Find where the given text appears and provide that cell's center as [X, Y] coordinate. 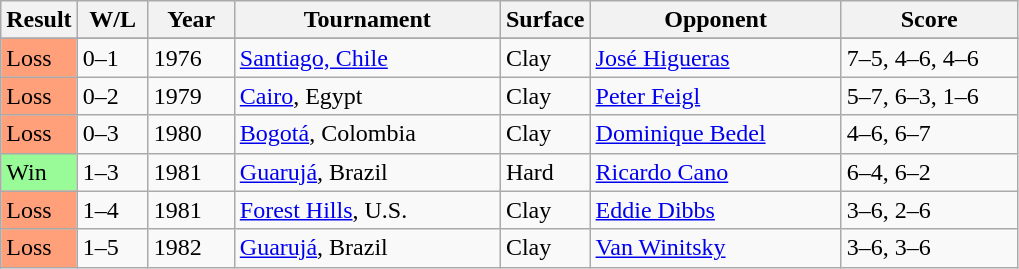
Surface [545, 20]
Peter Feigl [716, 96]
Opponent [716, 20]
0–3 [112, 134]
Eddie Dibbs [716, 210]
6–4, 6–2 [929, 172]
1979 [191, 96]
5–7, 6–3, 1–6 [929, 96]
Hard [545, 172]
3–6, 2–6 [929, 210]
0–2 [112, 96]
1982 [191, 248]
1–3 [112, 172]
Cairo, Egypt [367, 96]
7–5, 4–6, 4–6 [929, 58]
0–1 [112, 58]
Score [929, 20]
Bogotá, Colombia [367, 134]
1–4 [112, 210]
1976 [191, 58]
4–6, 6–7 [929, 134]
Tournament [367, 20]
Ricardo Cano [716, 172]
Van Winitsky [716, 248]
Win [39, 172]
1–5 [112, 248]
Dominique Bedel [716, 134]
Santiago, Chile [367, 58]
1980 [191, 134]
W/L [112, 20]
3–6, 3–6 [929, 248]
Year [191, 20]
Forest Hills, U.S. [367, 210]
Result [39, 20]
José Higueras [716, 58]
